Return (x, y) of the center of cell containing provided text 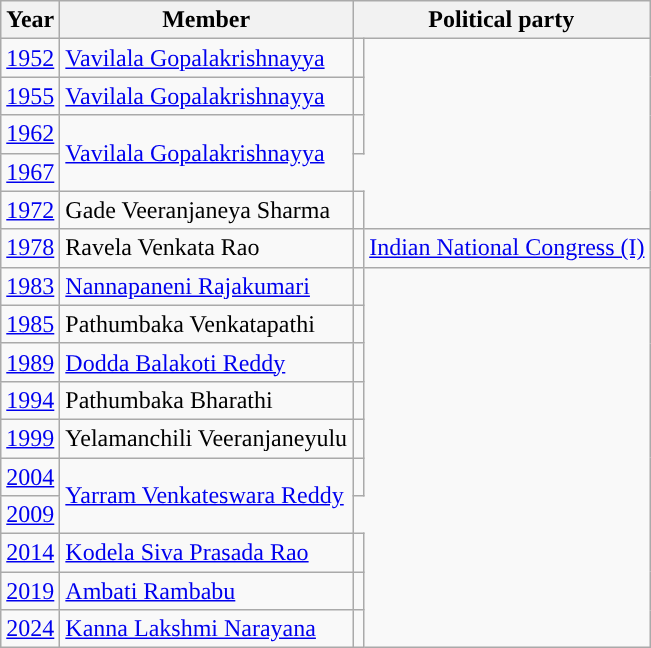
1952 (30, 58)
2019 (30, 591)
Year (30, 20)
Nannapaneni Rajakumari (206, 286)
2024 (30, 629)
1978 (30, 248)
1983 (30, 286)
Ravela Venkata Rao (206, 248)
1999 (30, 438)
2009 (30, 515)
Kodela Siva Prasada Rao (206, 553)
Gade Veeranjaneya Sharma (206, 210)
1955 (30, 96)
Political party (502, 20)
2014 (30, 553)
1962 (30, 134)
1994 (30, 400)
Member (206, 20)
2004 (30, 477)
Indian National Congress (I) (507, 248)
Pathumbaka Venkatapathi (206, 324)
1972 (30, 210)
Yarram Venkateswara Reddy (206, 496)
Pathumbaka Bharathi (206, 400)
Kanna Lakshmi Narayana (206, 629)
Ambati Rambabu (206, 591)
1967 (30, 172)
Dodda Balakoti Reddy (206, 362)
1985 (30, 324)
1989 (30, 362)
Yelamanchili Veeranjaneyulu (206, 438)
